Return (x, y) of the center of cell containing provided text 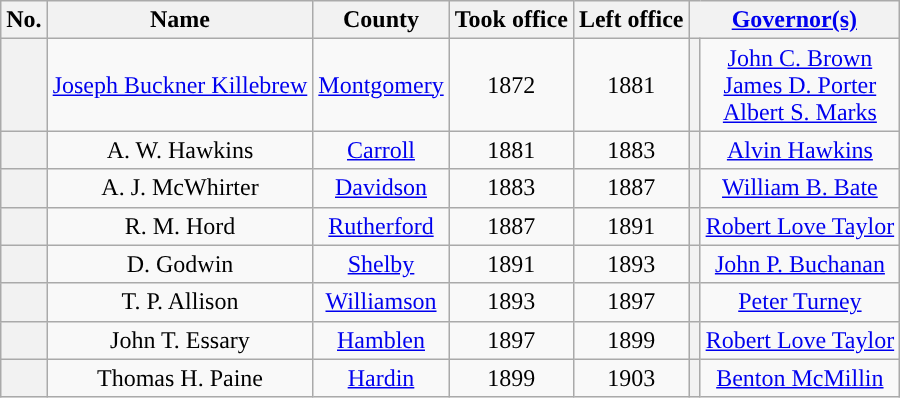
Benton McMillin (800, 378)
A. J. McWhirter (180, 188)
Hardin (381, 378)
No. (24, 20)
T. P. Allison (180, 302)
Montgomery (381, 85)
Alvin Hawkins (800, 150)
Rutherford (381, 226)
Williamson (381, 302)
Carroll (381, 150)
Left office (631, 20)
1903 (631, 378)
John C. BrownJames D. PorterAlbert S. Marks (800, 85)
1872 (511, 85)
William B. Bate (800, 188)
Name (180, 20)
A. W. Hawkins (180, 150)
Hamblen (381, 340)
Davidson (381, 188)
Joseph Buckner Killebrew (180, 85)
Peter Turney (800, 302)
Took office (511, 20)
County (381, 20)
Governor(s) (794, 20)
Shelby (381, 264)
John P. Buchanan (800, 264)
R. M. Hord (180, 226)
Thomas H. Paine (180, 378)
John T. Essary (180, 340)
D. Godwin (180, 264)
